Capture the cell that displays the provided text and extract its [x, y] central coordinate. 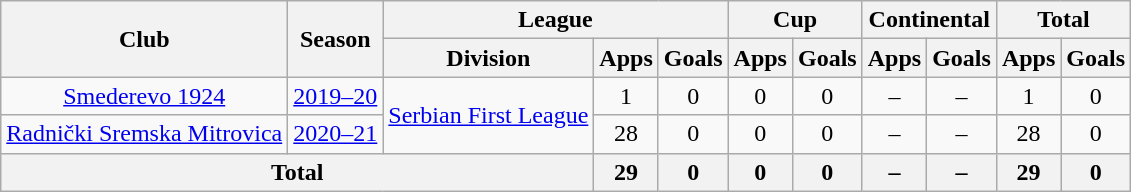
Cup [795, 20]
2020–21 [336, 134]
Radnički Sremska Mitrovica [144, 134]
2019–20 [336, 96]
Club [144, 39]
Serbian First League [488, 115]
League [556, 20]
Division [488, 58]
Season [336, 39]
Smederevo 1924 [144, 96]
Continental [929, 20]
